Output the (X, Y) coordinate of the center of the cell containing the given text.  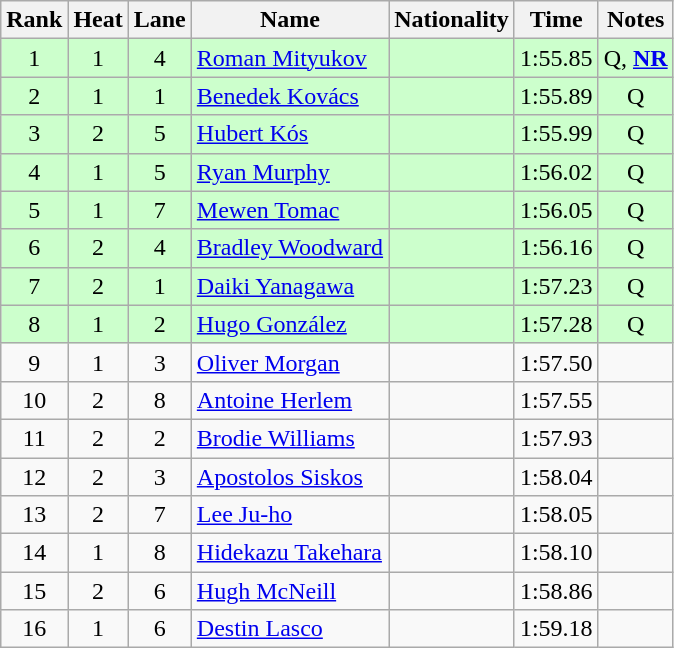
Lee Ju-ho (290, 515)
Bradley Woodward (290, 248)
12 (34, 477)
1:55.99 (556, 134)
1:58.04 (556, 477)
1:57.50 (556, 362)
10 (34, 400)
1:56.05 (556, 210)
Apostolos Siskos (290, 477)
Q, NR (636, 58)
Lane (160, 20)
Hubert Kós (290, 134)
1:55.89 (556, 96)
14 (34, 553)
Destin Lasco (290, 629)
1:57.23 (556, 286)
15 (34, 591)
Name (290, 20)
Rank (34, 20)
Heat (98, 20)
Roman Mityukov (290, 58)
Notes (636, 20)
Oliver Morgan (290, 362)
13 (34, 515)
16 (34, 629)
Hugh McNeill (290, 591)
Time (556, 20)
Antoine Herlem (290, 400)
1:56.02 (556, 172)
1:59.18 (556, 629)
Brodie Williams (290, 438)
1:57.93 (556, 438)
Ryan Murphy (290, 172)
1:58.05 (556, 515)
9 (34, 362)
Nationality (452, 20)
Hugo González (290, 324)
Hidekazu Takehara (290, 553)
Mewen Tomac (290, 210)
Benedek Kovács (290, 96)
1:58.10 (556, 553)
1:55.85 (556, 58)
1:57.28 (556, 324)
1:58.86 (556, 591)
1:57.55 (556, 400)
Daiki Yanagawa (290, 286)
1:56.16 (556, 248)
11 (34, 438)
